Determine the (x, y) coordinate at the center of the cell enclosing the given text.  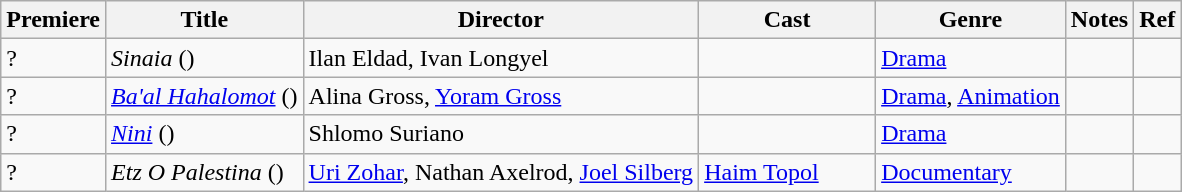
Notes (1099, 20)
Ref (1158, 20)
Cast (788, 20)
Ilan Eldad, Ivan Longyel (501, 58)
Haim Topol (788, 172)
Premiere (54, 20)
Uri Zohar, Nathan Axelrod, Joel Silberg (501, 172)
Nini () (205, 134)
Ba'al Hahalomot () (205, 96)
Shlomo Suriano (501, 134)
Documentary (971, 172)
Genre (971, 20)
Alina Gross, Yoram Gross (501, 96)
Drama, Animation (971, 96)
Director (501, 20)
Etz O Palestina () (205, 172)
Sinaia () (205, 58)
Title (205, 20)
